Return the [X, Y] coordinate for the center point of the cell that contains the specified text.  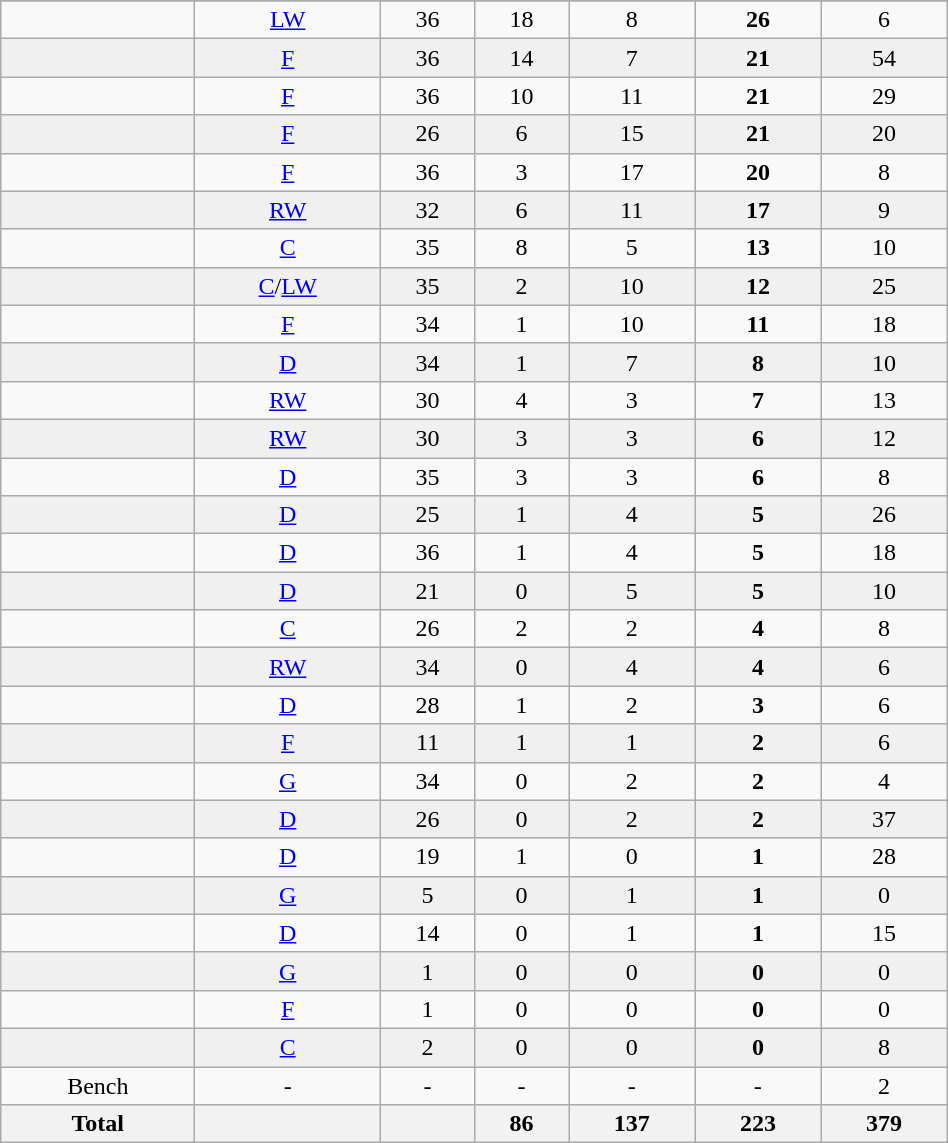
Total [98, 1124]
19 [428, 857]
29 [884, 96]
86 [522, 1124]
LW [288, 20]
379 [884, 1124]
54 [884, 58]
223 [758, 1124]
37 [884, 819]
137 [632, 1124]
9 [884, 210]
Bench [98, 1085]
C/LW [288, 286]
32 [428, 210]
